Output the (X, Y) coordinate of the center of the cell containing the given text.  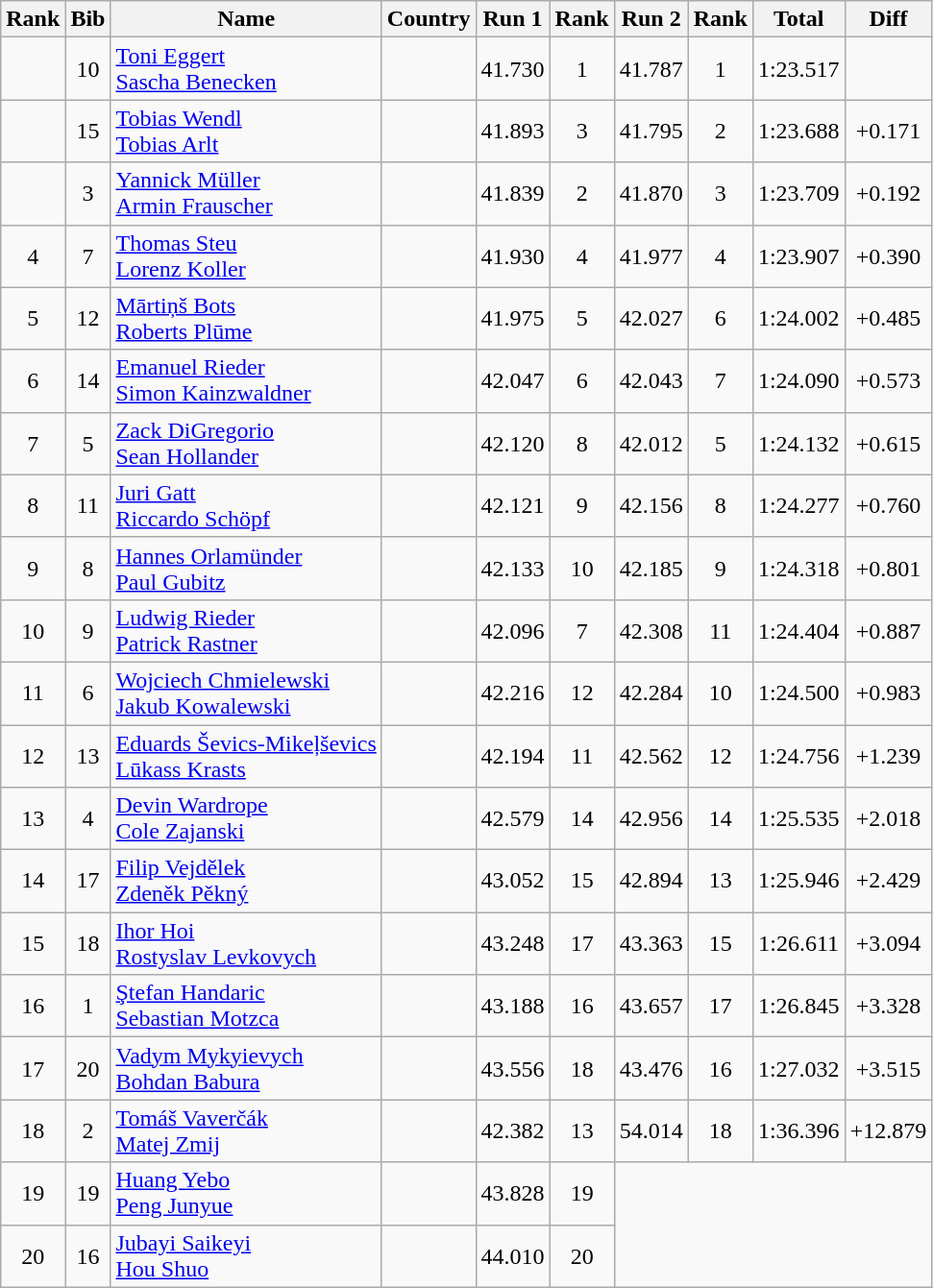
42.194 (513, 755)
Tomáš VaverčákMatej Zmij (246, 1131)
42.308 (651, 630)
1:24.132 (798, 444)
1:26.845 (798, 1007)
42.284 (651, 693)
+0.171 (888, 131)
43.556 (513, 1068)
1:23.907 (798, 255)
43.248 (513, 943)
1:24.404 (798, 630)
+0.615 (888, 444)
42.043 (651, 380)
+0.485 (888, 319)
43.657 (651, 1007)
+0.801 (888, 569)
+12.879 (888, 1131)
+0.390 (888, 255)
Bib (88, 19)
1:25.946 (798, 882)
1:24.277 (798, 505)
Country (429, 19)
Run 1 (513, 19)
Toni EggertSascha Benecken (246, 69)
Name (246, 19)
Mārtiņš BotsRoberts Plūme (246, 319)
42.185 (651, 569)
Yannick MüllerArmin Frauscher (246, 194)
1:25.535 (798, 818)
1:23.709 (798, 194)
41.787 (651, 69)
+0.573 (888, 380)
+0.760 (888, 505)
+2.429 (888, 882)
1:36.396 (798, 1131)
42.956 (651, 818)
Wojciech ChmielewskiJakub Kowalewski (246, 693)
42.120 (513, 444)
41.730 (513, 69)
Diff (888, 19)
+0.983 (888, 693)
Jubayi SaikeyiHou Shuo (246, 1256)
41.977 (651, 255)
42.121 (513, 505)
43.188 (513, 1007)
Hannes OrlamünderPaul Gubitz (246, 569)
1:24.090 (798, 380)
Tobias WendlTobias Arlt (246, 131)
43.363 (651, 943)
+3.094 (888, 943)
Eduards Ševics-MikeļševicsLūkass Krasts (246, 755)
42.047 (513, 380)
Zack DiGregorioSean Hollander (246, 444)
Total (798, 19)
+0.192 (888, 194)
1:23.688 (798, 131)
41.795 (651, 131)
Juri GattRiccardo Schöpf (246, 505)
41.893 (513, 131)
41.839 (513, 194)
42.027 (651, 319)
Emanuel RiederSimon Kainzwaldner (246, 380)
43.828 (513, 1193)
Thomas SteuLorenz Koller (246, 255)
1:24.002 (798, 319)
+3.328 (888, 1007)
42.562 (651, 755)
Ihor HoiRostyslav Levkovych (246, 943)
42.156 (651, 505)
41.870 (651, 194)
+0.887 (888, 630)
Devin WardropeCole Zajanski (246, 818)
42.012 (651, 444)
42.133 (513, 569)
+2.018 (888, 818)
Ştefan HandaricSebastian Motzca (246, 1007)
Ludwig RiederPatrick Rastner (246, 630)
1:23.517 (798, 69)
43.052 (513, 882)
+1.239 (888, 755)
43.476 (651, 1068)
42.382 (513, 1131)
41.975 (513, 319)
+3.515 (888, 1068)
Vadym MykyievychBohdan Babura (246, 1068)
1:24.756 (798, 755)
42.579 (513, 818)
42.096 (513, 630)
42.894 (651, 882)
44.010 (513, 1256)
1:27.032 (798, 1068)
1:24.500 (798, 693)
Huang YeboPeng Junyue (246, 1193)
Run 2 (651, 19)
54.014 (651, 1131)
42.216 (513, 693)
1:26.611 (798, 943)
Filip VejdělekZdeněk Pěkný (246, 882)
1:24.318 (798, 569)
41.930 (513, 255)
